Extract the (x, y) coordinate from the center of the cell holding the provided text.  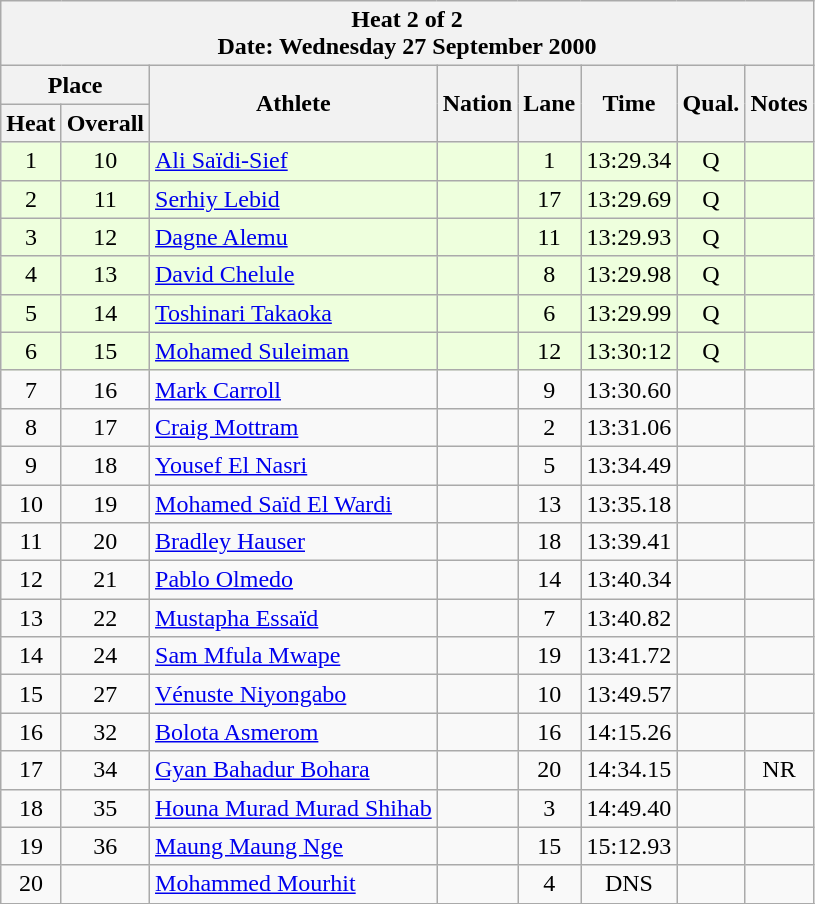
13:29.93 (629, 237)
Houna Murad Murad Shihab (294, 808)
David Chelule (294, 275)
Qual. (711, 104)
NR (779, 770)
Heat (31, 123)
Serhiy Lebid (294, 199)
32 (105, 732)
22 (105, 618)
13:29.34 (629, 161)
Nation (477, 104)
13:31.06 (629, 427)
Mark Carroll (294, 389)
Mohammed Mourhit (294, 884)
13:29.98 (629, 275)
13:39.41 (629, 542)
13:30:12 (629, 351)
Vénuste Niyongabo (294, 694)
13:49.57 (629, 694)
13:35.18 (629, 503)
Overall (105, 123)
Ali Saïdi-Sief (294, 161)
34 (105, 770)
15:12.93 (629, 846)
Athlete (294, 104)
Place (76, 85)
Gyan Bahadur Bohara (294, 770)
14:34.15 (629, 770)
Bolota Asmerom (294, 732)
Heat 2 of 2 Date: Wednesday 27 September 2000 (407, 34)
21 (105, 580)
14:49.40 (629, 808)
DNS (629, 884)
27 (105, 694)
13:29.69 (629, 199)
13:40.82 (629, 618)
Notes (779, 104)
36 (105, 846)
13:40.34 (629, 580)
24 (105, 656)
Mustapha Essaïd (294, 618)
Dagne Alemu (294, 237)
Time (629, 104)
Maung Maung Nge (294, 846)
Mohamed Suleiman (294, 351)
35 (105, 808)
Craig Mottram (294, 427)
Bradley Hauser (294, 542)
Toshinari Takaoka (294, 313)
Lane (550, 104)
Sam Mfula Mwape (294, 656)
Yousef El Nasri (294, 465)
13:29.99 (629, 313)
Mohamed Saïd El Wardi (294, 503)
13:30.60 (629, 389)
13:34.49 (629, 465)
14:15.26 (629, 732)
Pablo Olmedo (294, 580)
13:41.72 (629, 656)
